Determine the (x, y) coordinate at the center of the cell enclosing the given text.  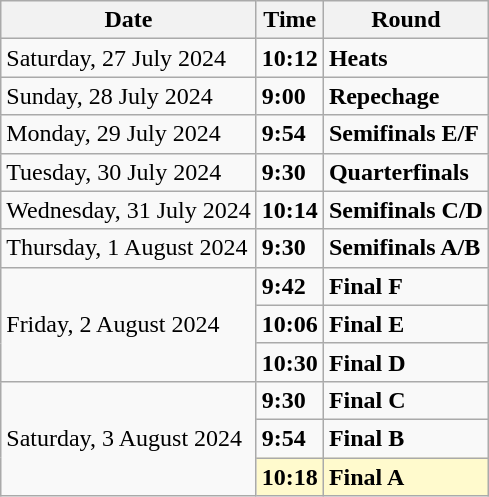
10:30 (290, 362)
Final E (406, 324)
Semifinals C/D (406, 210)
9:42 (290, 286)
10:06 (290, 324)
Final D (406, 362)
Monday, 29 July 2024 (129, 134)
Repechage (406, 96)
Final A (406, 477)
Saturday, 27 July 2024 (129, 58)
Final B (406, 438)
Semifinals A/B (406, 248)
Thursday, 1 August 2024 (129, 248)
Tuesday, 30 July 2024 (129, 172)
10:12 (290, 58)
Semifinals E/F (406, 134)
9:00 (290, 96)
Heats (406, 58)
Date (129, 20)
Final C (406, 400)
Round (406, 20)
Quarterfinals (406, 172)
Time (290, 20)
Sunday, 28 July 2024 (129, 96)
10:14 (290, 210)
Friday, 2 August 2024 (129, 324)
Saturday, 3 August 2024 (129, 438)
Wednesday, 31 July 2024 (129, 210)
10:18 (290, 477)
Final F (406, 286)
